Output the [x, y] coordinate of the center of the cell containing the given text.  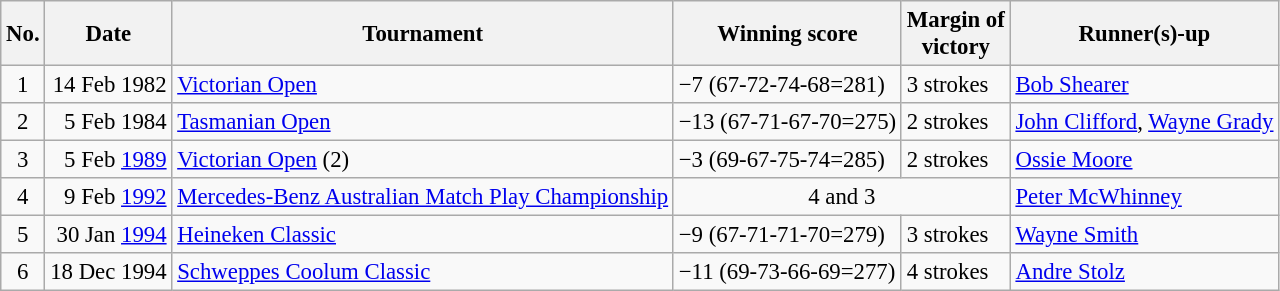
9 Feb 1992 [108, 197]
3 [23, 160]
30 Jan 1994 [108, 235]
5 Feb 1989 [108, 160]
−13 (67-71-67-70=275) [787, 122]
5 [23, 235]
14 Feb 1982 [108, 85]
Winning score [787, 34]
Heineken Classic [423, 235]
2 [23, 122]
Victorian Open (2) [423, 160]
No. [23, 34]
Runner(s)-up [1144, 34]
Bob Shearer [1144, 85]
Date [108, 34]
4 and 3 [842, 197]
4 [23, 197]
Margin ofvictory [956, 34]
Tasmanian Open [423, 122]
Ossie Moore [1144, 160]
Mercedes-Benz Australian Match Play Championship [423, 197]
Tournament [423, 34]
Peter McWhinney [1144, 197]
−3 (69-67-75-74=285) [787, 160]
Victorian Open [423, 85]
5 Feb 1984 [108, 122]
Wayne Smith [1144, 235]
1 [23, 85]
John Clifford, Wayne Grady [1144, 122]
−7 (67-72-74-68=281) [787, 85]
−9 (67-71-71-70=279) [787, 235]
